From the cell containing the given text, extract its center point as (X, Y) coordinate. 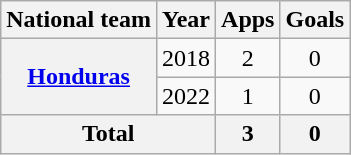
Honduras (79, 77)
2 (248, 58)
2018 (186, 58)
Year (186, 20)
Apps (248, 20)
Goals (315, 20)
1 (248, 96)
National team (79, 20)
3 (248, 134)
Total (108, 134)
2022 (186, 96)
